Scan for the cell matching the given text and deliver its (X, Y) coordinate at center. 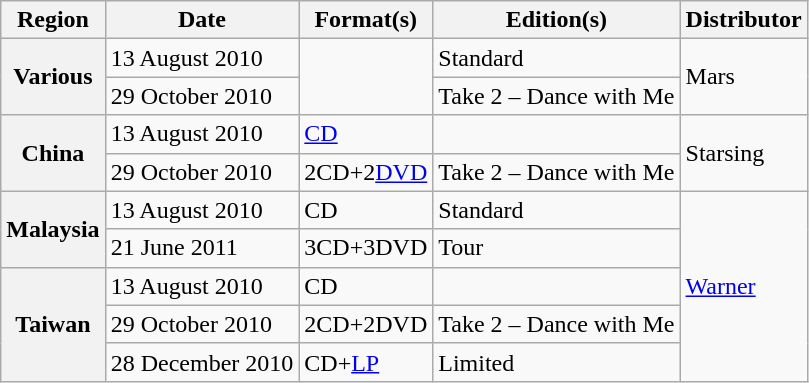
CD+LP (366, 362)
China (53, 153)
Tour (556, 248)
3CD+3DVD (366, 248)
21 June 2011 (202, 248)
Warner (744, 286)
Mars (744, 77)
Edition(s) (556, 20)
28 December 2010 (202, 362)
Various (53, 77)
Format(s) (366, 20)
Region (53, 20)
Limited (556, 362)
Distributor (744, 20)
Date (202, 20)
Taiwan (53, 324)
Malaysia (53, 229)
Starsing (744, 153)
